Find where the given text appears and provide that cell's center as [X, Y] coordinate. 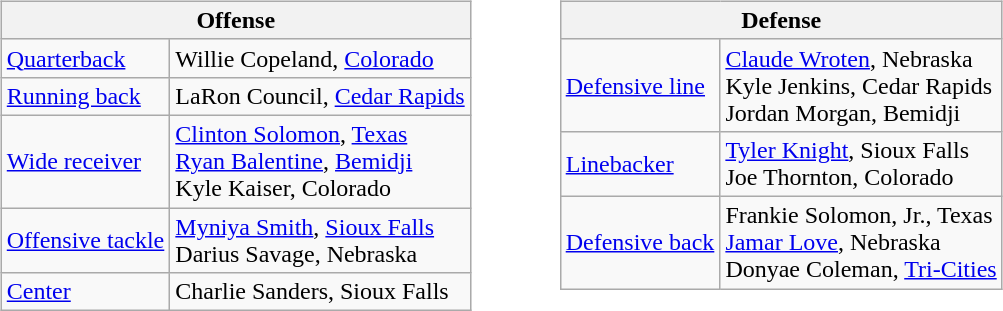
Defense [781, 20]
Defensive back [640, 242]
Linebacker [640, 164]
Quarterback [86, 58]
Frankie Solomon, Jr., TexasJamar Love, NebraskaDonyae Coleman, Tri-Cities [861, 242]
Tyler Knight, Sioux FallsJoe Thornton, Colorado [861, 164]
Center [86, 292]
Clinton Solomon, TexasRyan Balentine, BemidjiKyle Kaiser, Colorado [320, 161]
Willie Copeland, Colorado [320, 58]
Claude Wroten, NebraskaKyle Jenkins, Cedar RapidsJordan Morgan, Bemidji [861, 85]
Charlie Sanders, Sioux Falls [320, 292]
Defensive line [640, 85]
LaRon Council, Cedar Rapids [320, 96]
Offense [236, 20]
Wide receiver [86, 161]
Running back [86, 96]
Myniya Smith, Sioux FallsDarius Savage, Nebraska [320, 240]
Offensive tackle [86, 240]
